Locate the cell with the specified text and output its (x, y) center coordinate. 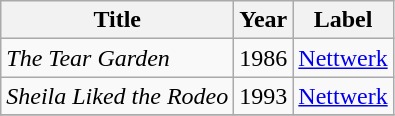
Sheila Liked the Rodeo (118, 96)
The Tear Garden (118, 58)
1993 (264, 96)
Label (343, 20)
Title (118, 20)
Year (264, 20)
1986 (264, 58)
